Pinpoint the cell where the given text exists, returning its [x, y] midpoint coordinate. 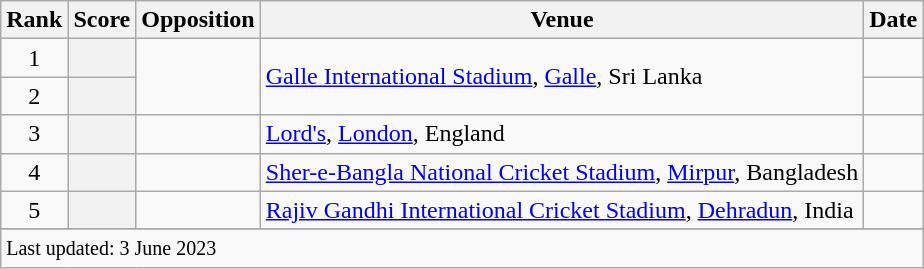
Galle International Stadium, Galle, Sri Lanka [562, 77]
Opposition [198, 20]
Last updated: 3 June 2023 [462, 248]
Venue [562, 20]
Lord's, London, England [562, 134]
Score [102, 20]
Rank [34, 20]
Sher-e-Bangla National Cricket Stadium, Mirpur, Bangladesh [562, 172]
3 [34, 134]
2 [34, 96]
4 [34, 172]
5 [34, 210]
Rajiv Gandhi International Cricket Stadium, Dehradun, India [562, 210]
1 [34, 58]
Date [894, 20]
